Search for the cell housing the specified text and yield its [x, y] center coordinate. 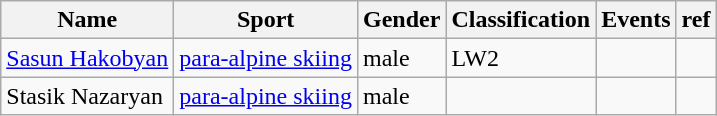
Sasun Hakobyan [88, 58]
Classification [521, 20]
ref [696, 20]
Name [88, 20]
Sport [266, 20]
LW2 [521, 58]
Events [636, 20]
Stasik Nazaryan [88, 96]
Gender [401, 20]
